For the text-containing cell, return its midpoint in (X, Y) coordinate format. 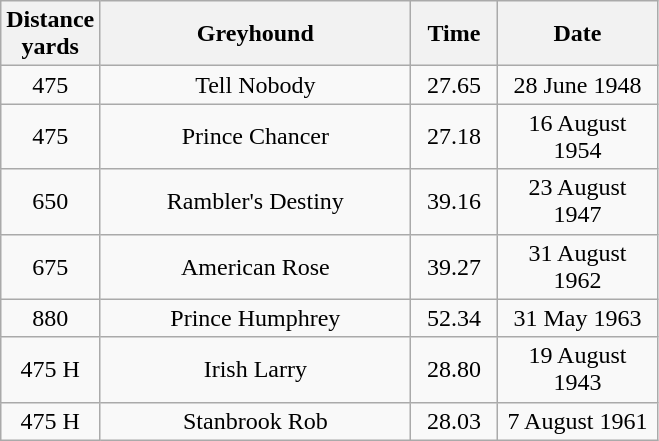
31 August 1962 (578, 266)
7 August 1961 (578, 421)
Irish Larry (256, 370)
27.18 (454, 136)
28.03 (454, 421)
39.16 (454, 202)
880 (50, 318)
Prince Chancer (256, 136)
American Rose (256, 266)
19 August 1943 (578, 370)
Tell Nobody (256, 85)
28.80 (454, 370)
Greyhound (256, 34)
Rambler's Destiny (256, 202)
23 August 1947 (578, 202)
Prince Humphrey (256, 318)
31 May 1963 (578, 318)
Time (454, 34)
27.65 (454, 85)
52.34 (454, 318)
Stanbrook Rob (256, 421)
Distance yards (50, 34)
16 August 1954 (578, 136)
675 (50, 266)
650 (50, 202)
39.27 (454, 266)
28 June 1948 (578, 85)
Date (578, 34)
